Return (x, y) of the center of cell containing provided text 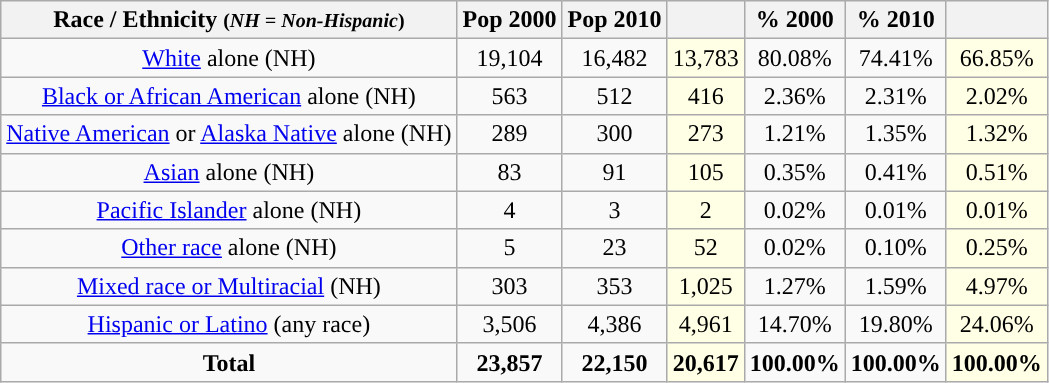
23 (614, 248)
2 (706, 210)
Mixed race or Multiracial (NH) (229, 286)
1,025 (706, 286)
4.97% (996, 286)
0.51% (996, 172)
Pop 2010 (614, 20)
19,104 (510, 58)
353 (614, 286)
13,783 (706, 58)
Pop 2000 (510, 20)
1.35% (896, 134)
416 (706, 96)
23,857 (510, 362)
83 (510, 172)
% 2000 (794, 20)
Hispanic or Latino (any race) (229, 324)
0.35% (794, 172)
14.70% (794, 324)
0.10% (896, 248)
1.21% (794, 134)
Asian alone (NH) (229, 172)
1.59% (896, 286)
Race / Ethnicity (NH = Non-Hispanic) (229, 20)
512 (614, 96)
66.85% (996, 58)
Pacific Islander alone (NH) (229, 210)
4,961 (706, 324)
105 (706, 172)
% 2010 (896, 20)
3,506 (510, 324)
289 (510, 134)
19.80% (896, 324)
2.36% (794, 96)
Black or African American alone (NH) (229, 96)
2.31% (896, 96)
80.08% (794, 58)
Native American or Alaska Native alone (NH) (229, 134)
2.02% (996, 96)
300 (614, 134)
52 (706, 248)
Total (229, 362)
16,482 (614, 58)
4 (510, 210)
0.41% (896, 172)
91 (614, 172)
273 (706, 134)
1.32% (996, 134)
4,386 (614, 324)
303 (510, 286)
5 (510, 248)
20,617 (706, 362)
0.25% (996, 248)
1.27% (794, 286)
White alone (NH) (229, 58)
3 (614, 210)
22,150 (614, 362)
Other race alone (NH) (229, 248)
74.41% (896, 58)
24.06% (996, 324)
563 (510, 96)
